Scan for the cell matching the given text and deliver its (X, Y) coordinate at center. 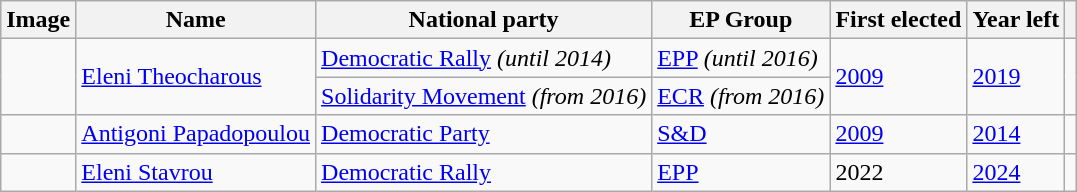
2022 (898, 172)
Solidarity Movement (from 2016) (484, 96)
Democratic Party (484, 134)
ECR (from 2016) (741, 96)
Antigoni Papadopoulou (196, 134)
2014 (1016, 134)
EPP (741, 172)
Democratic Rally (484, 172)
First elected (898, 20)
EP Group (741, 20)
Democratic Rally (until 2014) (484, 58)
2019 (1016, 77)
Eleni Theocharous (196, 77)
Image (38, 20)
Year left (1016, 20)
2024 (1016, 172)
Eleni Stavrou (196, 172)
EPP (until 2016) (741, 58)
National party (484, 20)
Name (196, 20)
S&D (741, 134)
